Return the (X, Y) coordinate for the center point of the cell that contains the specified text.  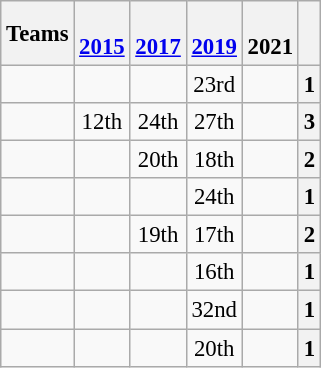
19th (158, 235)
Teams (38, 34)
2017 (158, 34)
12th (102, 122)
16th (214, 273)
27th (214, 122)
18th (214, 160)
32nd (214, 310)
17th (214, 235)
2015 (102, 34)
3 (309, 122)
23rd (214, 85)
2021 (270, 34)
2019 (214, 34)
